Identify which cell holds the provided text, then report its (x, y) central coordinate. 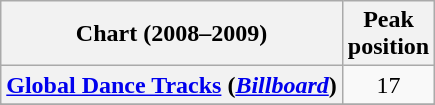
Global Dance Tracks (Billboard) (172, 85)
Chart (2008–2009) (172, 34)
17 (388, 85)
Peakposition (388, 34)
